Pinpoint the cell where the given text exists, returning its (x, y) midpoint coordinate. 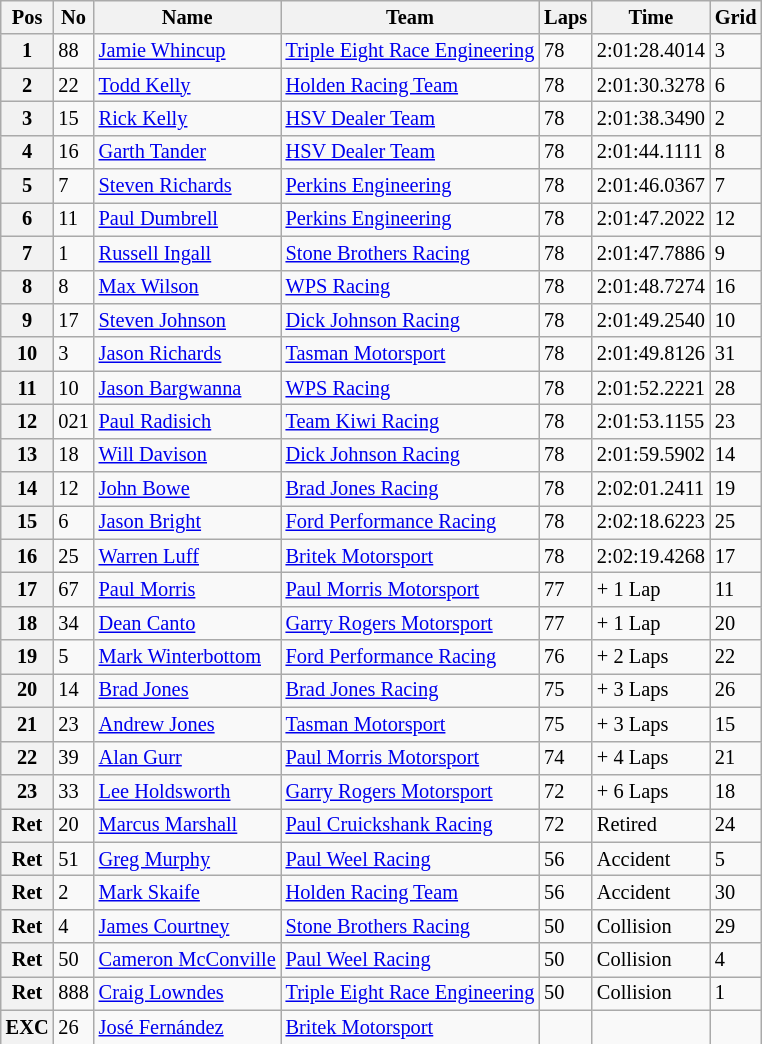
29 (736, 926)
2:01:52.2221 (651, 388)
2:01:47.2022 (651, 219)
2:02:18.6223 (651, 522)
2:01:48.7274 (651, 287)
34 (73, 623)
Laps (566, 17)
2:01:49.8126 (651, 354)
28 (736, 388)
2:01:47.7886 (651, 253)
Jason Bright (188, 522)
Alan Gurr (188, 758)
EXC (28, 1027)
+ 4 Laps (651, 758)
2:01:44.1111 (651, 152)
39 (73, 758)
Steven Johnson (188, 320)
Retired (651, 825)
24 (736, 825)
Team (410, 17)
Craig Lowndes (188, 993)
+ 6 Laps (651, 791)
Rick Kelly (188, 118)
Mark Winterbottom (188, 657)
76 (566, 657)
31 (736, 354)
Russell Ingall (188, 253)
Jason Richards (188, 354)
2:01:30.3278 (651, 85)
2:01:46.0367 (651, 186)
José Fernández (188, 1027)
2:02:19.4268 (651, 556)
Paul Radisich (188, 421)
Max Wilson (188, 287)
Paul Morris (188, 589)
No (73, 17)
John Bowe (188, 489)
30 (736, 892)
Lee Holdsworth (188, 791)
74 (566, 758)
Jamie Whincup (188, 51)
2:01:59.5902 (651, 455)
2:01:28.4014 (651, 51)
Andrew Jones (188, 724)
33 (73, 791)
Dean Canto (188, 623)
88 (73, 51)
13 (28, 455)
51 (73, 859)
67 (73, 589)
Jason Bargwanna (188, 388)
Cameron McConville (188, 960)
Mark Skaife (188, 892)
021 (73, 421)
2:01:49.2540 (651, 320)
2:02:01.2411 (651, 489)
Pos (28, 17)
Greg Murphy (188, 859)
Time (651, 17)
Todd Kelly (188, 85)
Paul Cruickshank Racing (410, 825)
888 (73, 993)
2:01:53.1155 (651, 421)
Will Davison (188, 455)
2:01:38.3490 (651, 118)
James Courtney (188, 926)
Marcus Marshall (188, 825)
+ 2 Laps (651, 657)
Grid (736, 17)
Paul Dumbrell (188, 219)
Team Kiwi Racing (410, 421)
Brad Jones (188, 690)
Name (188, 17)
Warren Luff (188, 556)
Garth Tander (188, 152)
Steven Richards (188, 186)
